Output the (X, Y) coordinate of the center of the cell containing the given text.  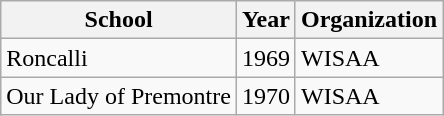
Year (266, 20)
Roncalli (119, 58)
School (119, 20)
1970 (266, 96)
Our Lady of Premontre (119, 96)
Organization (368, 20)
1969 (266, 58)
